Return the [x, y] coordinate for the center point of the cell that contains the specified text.  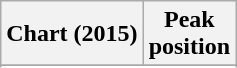
Peak position [189, 34]
Chart (2015) [72, 34]
